Return the (x, y) coordinate for the center point of the cell that contains the specified text.  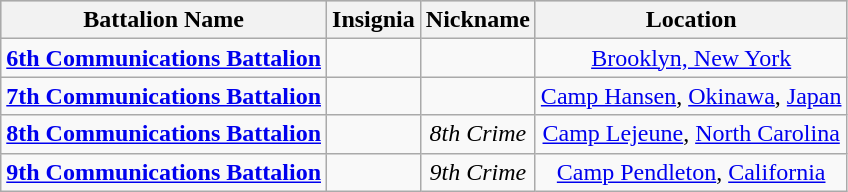
Location (691, 20)
8th Crime (478, 134)
Camp Pendleton, California (691, 172)
9th Crime (478, 172)
9th Communications Battalion (164, 172)
Nickname (478, 20)
Camp Hansen, Okinawa, Japan (691, 96)
Brooklyn, New York (691, 58)
6th Communications Battalion (164, 58)
7th Communications Battalion (164, 96)
Camp Lejeune, North Carolina (691, 134)
8th Communications Battalion (164, 134)
Insignia (374, 20)
Battalion Name (164, 20)
